Determine the [x, y] coordinate at the center of the cell enclosing the given text.  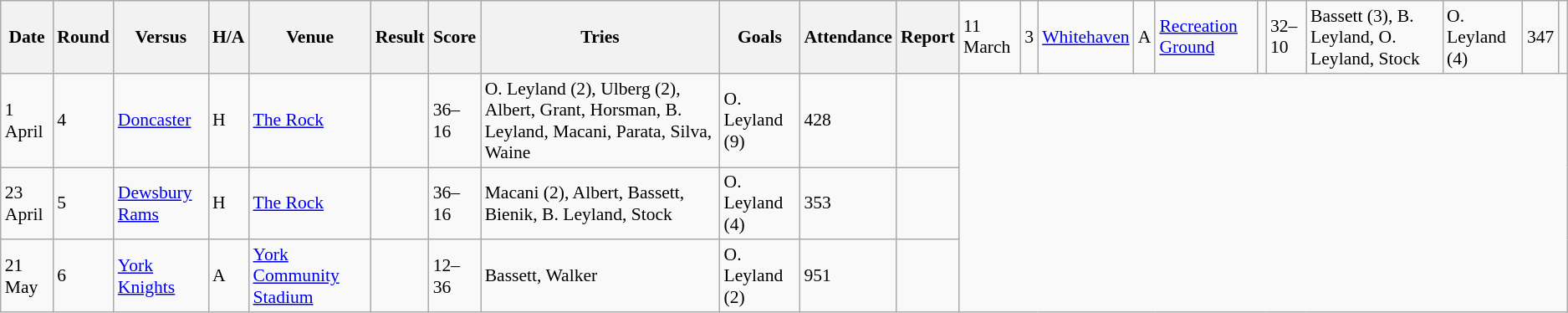
Date [27, 37]
12–36 [455, 276]
York Community Stadium [310, 276]
428 [848, 121]
5 [84, 204]
Round [84, 37]
Attendance [848, 37]
32–10 [1286, 37]
O. Leyland (2), Ulberg (2), Albert, Grant, Horsman, B. Leyland, Macani, Parata, Silva, Waine [600, 121]
6 [84, 276]
Macani (2), Albert, Bassett, Bienik, B. Leyland, Stock [600, 204]
Tries [600, 37]
Bassett, Walker [600, 276]
951 [848, 276]
Whitehaven [1085, 37]
Venue [310, 37]
Versus [161, 37]
H/A [229, 37]
Doncaster [161, 121]
O. Leyland (2) [759, 276]
3 [1029, 37]
York Knights [161, 276]
21 May [27, 276]
Goals [759, 37]
Recreation Ground [1206, 37]
Score [455, 37]
Bassett (3), B. Leyland, O. Leyland, Stock [1375, 37]
347 [1540, 37]
Dewsbury Rams [161, 204]
Result [400, 37]
4 [84, 121]
Report [928, 37]
11 March [990, 37]
23 April [27, 204]
1 April [27, 121]
353 [848, 204]
O. Leyland (9) [759, 121]
